Return the [x, y] coordinate for the center point of the cell that contains the specified text.  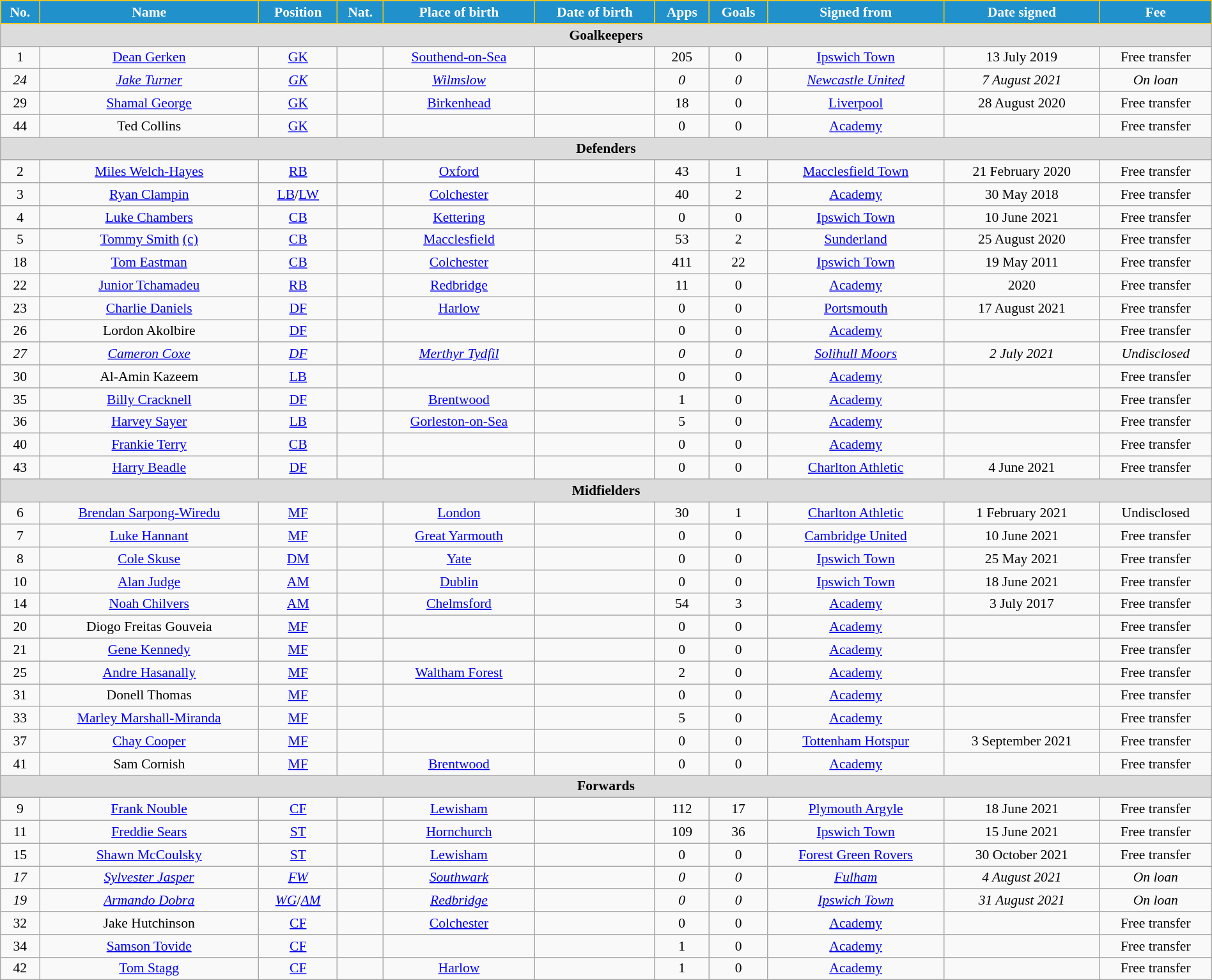
2020 [1022, 286]
27 [20, 354]
Date of birth [594, 12]
Fee [1156, 12]
19 [20, 901]
8 [20, 559]
Newcastle United [855, 81]
Hornchurch [459, 832]
31 [20, 696]
FW [298, 878]
Macclesfield [459, 240]
Tommy Smith (c) [150, 240]
Al-Amin Kazeem [150, 377]
Plymouth Argyle [855, 809]
Defenders [606, 149]
17 August 2021 [1022, 308]
23 [20, 308]
Cole Skuse [150, 559]
Chay Cooper [150, 741]
24 [20, 81]
Fulham [855, 878]
20 [20, 627]
DM [298, 559]
Southwark [459, 878]
Signed from [855, 12]
15 [20, 855]
Luke Hannant [150, 536]
53 [681, 240]
Sunderland [855, 240]
25 [20, 673]
Tom Eastman [150, 263]
Macclesfield Town [855, 172]
41 [20, 764]
Brendan Sarpong-Wiredu [150, 513]
Freddie Sears [150, 832]
19 May 2011 [1022, 263]
6 [20, 513]
25 May 2021 [1022, 559]
Armando Dobra [150, 901]
Nat. [361, 12]
London [459, 513]
Sylvester Jasper [150, 878]
109 [681, 832]
Sam Cornish [150, 764]
Gene Kennedy [150, 650]
Name [150, 12]
32 [20, 923]
Merthyr Tydfil [459, 354]
Forest Green Rovers [855, 855]
44 [20, 126]
Goals [738, 12]
42 [20, 968]
7 August 2021 [1022, 81]
Tottenham Hotspur [855, 741]
30 May 2018 [1022, 194]
Frank Nouble [150, 809]
Jake Hutchinson [150, 923]
Ryan Clampin [150, 194]
25 August 2020 [1022, 240]
Cameron Coxe [150, 354]
Yate [459, 559]
Dean Gerken [150, 58]
Luke Chambers [150, 217]
13 July 2019 [1022, 58]
Waltham Forest [459, 673]
54 [681, 604]
Harry Beadle [150, 468]
Position [298, 12]
Frankie Terry [150, 445]
Portsmouth [855, 308]
Great Yarmouth [459, 536]
Harvey Sayer [150, 422]
Lordon Akolbire [150, 331]
Donell Thomas [150, 696]
LB/LW [298, 194]
Shamal George [150, 104]
Dublin [459, 582]
No. [20, 12]
4 June 2021 [1022, 468]
Cambridge United [855, 536]
Place of birth [459, 12]
112 [681, 809]
Wilmslow [459, 81]
2 July 2021 [1022, 354]
35 [20, 400]
15 June 2021 [1022, 832]
28 August 2020 [1022, 104]
Goalkeepers [606, 35]
21 February 2020 [1022, 172]
3 July 2017 [1022, 604]
Alan Judge [150, 582]
1 February 2021 [1022, 513]
Solihull Moors [855, 354]
Midfielders [606, 490]
29 [20, 104]
Shawn McCoulsky [150, 855]
Southend-on-Sea [459, 58]
4 August 2021 [1022, 878]
4 [20, 217]
Tom Stagg [150, 968]
Gorleston-on-Sea [459, 422]
Diogo Freitas Gouveia [150, 627]
Liverpool [855, 104]
14 [20, 604]
7 [20, 536]
Noah Chilvers [150, 604]
Oxford [459, 172]
Date signed [1022, 12]
Chelmsford [459, 604]
Junior Tchamadeu [150, 286]
3 September 2021 [1022, 741]
Marley Marshall-Miranda [150, 719]
10 [20, 582]
33 [20, 719]
34 [20, 946]
205 [681, 58]
31 August 2021 [1022, 901]
Billy Cracknell [150, 400]
Samson Tovide [150, 946]
WG/AM [298, 901]
Apps [681, 12]
30 October 2021 [1022, 855]
Birkenhead [459, 104]
Miles Welch-Hayes [150, 172]
Andre Hasanally [150, 673]
Kettering [459, 217]
Charlie Daniels [150, 308]
411 [681, 263]
Forwards [606, 786]
Jake Turner [150, 81]
9 [20, 809]
21 [20, 650]
26 [20, 331]
Ted Collins [150, 126]
37 [20, 741]
